From the cell containing the given text, extract its center point as [x, y] coordinate. 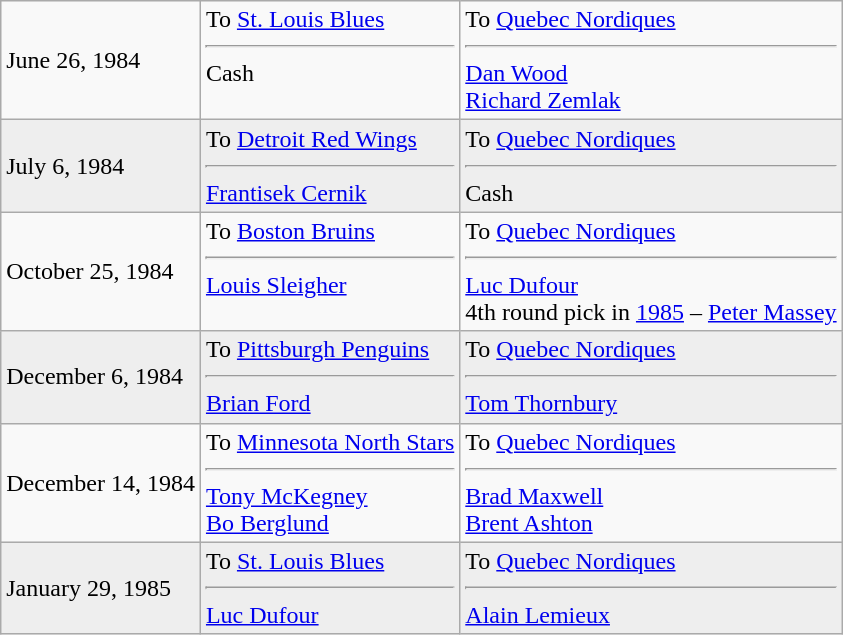
July 6, 1984 [101, 166]
June 26, 1984 [101, 60]
To Quebec NordiquesBrad Maxwell Brent Ashton [651, 482]
To Quebec NordiquesTom Thornbury [651, 377]
To Quebec NordiquesCash [651, 166]
To St. Louis BluesCash [330, 60]
To Quebec NordiquesAlain Lemieux [651, 588]
To Pittsburgh PenguinsBrian Ford [330, 377]
To Minnesota North StarsTony McKegney Bo Berglund [330, 482]
To Quebec NordiquesLuc Dufour 4th round pick in 1985 – Peter Massey [651, 272]
January 29, 1985 [101, 588]
December 6, 1984 [101, 377]
December 14, 1984 [101, 482]
To Detroit Red WingsFrantisek Cernik [330, 166]
To St. Louis BluesLuc Dufour [330, 588]
To Boston BruinsLouis Sleigher [330, 272]
October 25, 1984 [101, 272]
To Quebec NordiquesDan Wood Richard Zemlak [651, 60]
